Identify which cell holds the provided text, then report its [X, Y] central coordinate. 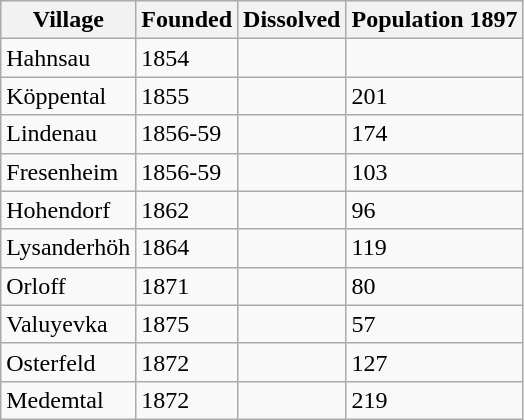
119 [434, 248]
1871 [187, 286]
Orloff [68, 286]
1864 [187, 248]
57 [434, 324]
219 [434, 400]
1855 [187, 96]
1862 [187, 210]
Medemtal [68, 400]
Hahnsau [68, 58]
127 [434, 362]
Osterfeld [68, 362]
1854 [187, 58]
Founded [187, 20]
80 [434, 286]
Dissolved [292, 20]
201 [434, 96]
Village [68, 20]
1875 [187, 324]
Fresenheim [68, 172]
Lindenau [68, 134]
103 [434, 172]
96 [434, 210]
Köppental [68, 96]
Population 1897 [434, 20]
Valuyevka [68, 324]
Lysanderhöh [68, 248]
174 [434, 134]
Hohendorf [68, 210]
